Find where the given text appears and provide that cell's center as [X, Y] coordinate. 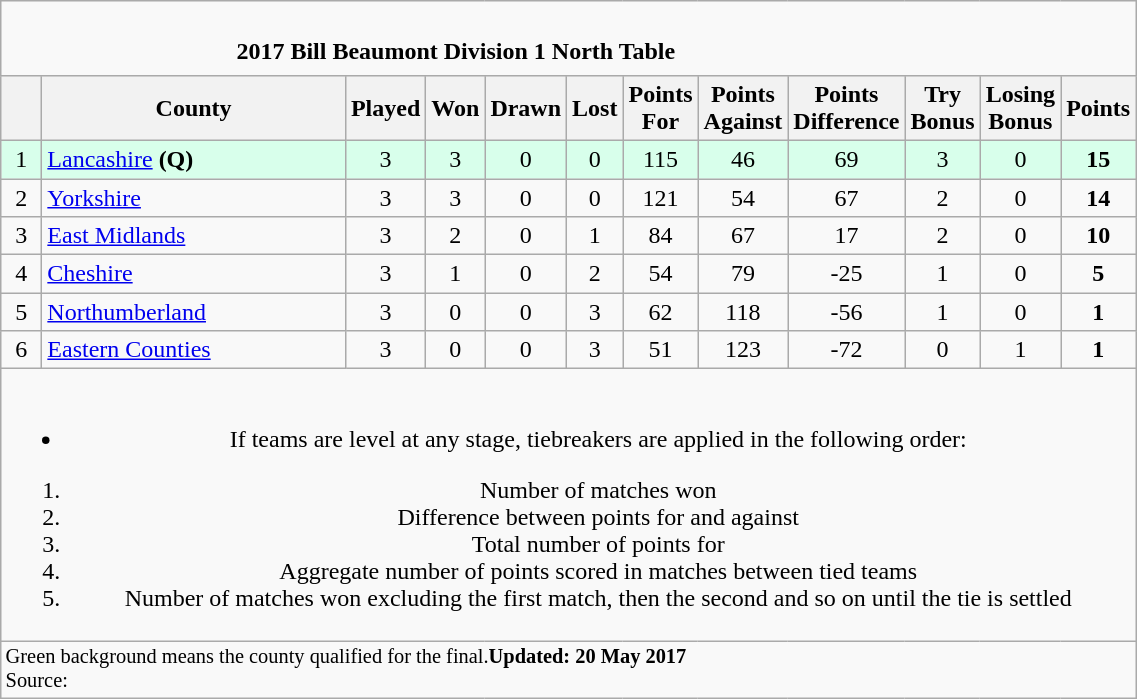
Eastern Counties [194, 350]
115 [660, 159]
Won [456, 108]
Lancashire (Q) [194, 159]
17 [846, 236]
123 [743, 350]
Points For [660, 108]
4 [22, 274]
121 [660, 197]
Northumberland [194, 312]
Played [385, 108]
10 [1098, 236]
6 [22, 350]
Points Against [743, 108]
69 [846, 159]
-72 [846, 350]
Losing Bonus [1020, 108]
Yorkshire [194, 197]
County [194, 108]
Points Difference [846, 108]
62 [660, 312]
84 [660, 236]
East Midlands [194, 236]
15 [1098, 159]
118 [743, 312]
-56 [846, 312]
Try Bonus [942, 108]
Drawn [526, 108]
Lost [595, 108]
Green background means the county qualified for the final.Updated: 20 May 2017Source: [568, 670]
Points [1098, 108]
Cheshire [194, 274]
-25 [846, 274]
46 [743, 159]
79 [743, 274]
51 [660, 350]
14 [1098, 197]
